Capture the cell that displays the provided text and extract its (X, Y) central coordinate. 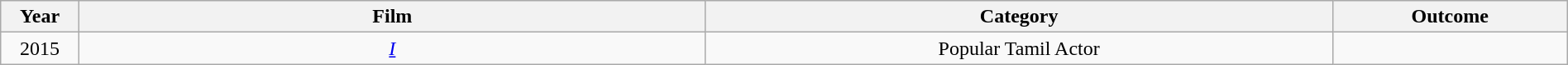
Category (1019, 17)
Outcome (1450, 17)
I (392, 48)
Year (40, 17)
2015 (40, 48)
Popular Tamil Actor (1019, 48)
Film (392, 17)
